Search for the cell housing the specified text and yield its (X, Y) center coordinate. 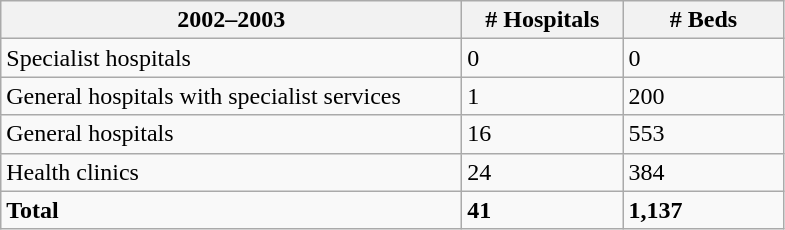
# Beds (704, 20)
200 (704, 96)
1 (542, 96)
41 (542, 210)
General hospitals with specialist services (232, 96)
384 (704, 172)
Total (232, 210)
24 (542, 172)
16 (542, 134)
Specialist hospitals (232, 58)
1,137 (704, 210)
2002–2003 (232, 20)
General hospitals (232, 134)
553 (704, 134)
# Hospitals (542, 20)
Health clinics (232, 172)
